Pinpoint the cell where the given text exists, returning its [x, y] midpoint coordinate. 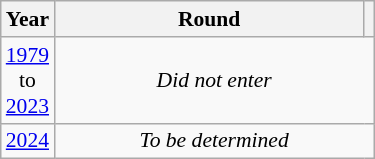
Round [209, 19]
2024 [28, 141]
Did not enter [214, 80]
To be determined [214, 141]
1979to2023 [28, 80]
Year [28, 19]
